Search for the cell housing the specified text and yield its (x, y) center coordinate. 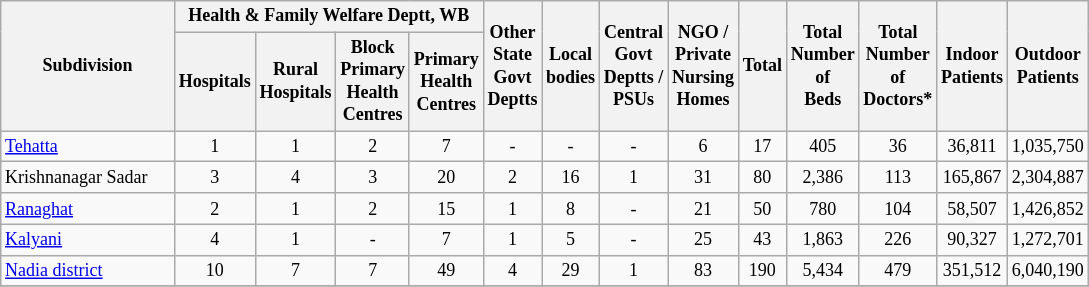
113 (898, 178)
16 (571, 178)
190 (762, 270)
Ranaghat (88, 208)
43 (762, 240)
25 (704, 240)
104 (898, 208)
Hospitals (214, 82)
OutdoorPatients (1048, 66)
Kalyani (88, 240)
83 (704, 270)
TotalNumberofBeds (822, 66)
165,867 (972, 178)
29 (571, 270)
2,304,887 (1048, 178)
Krishnanagar Sadar (88, 178)
1,035,750 (1048, 146)
2,386 (822, 178)
20 (446, 178)
405 (822, 146)
BlockPrimaryHealthCentres (373, 82)
PrimaryHealthCentres (446, 82)
RuralHospitals (296, 82)
49 (446, 270)
Health & Family Welfare Deptt, WB (328, 16)
36 (898, 146)
Tehatta (88, 146)
6,040,190 (1048, 270)
1,426,852 (1048, 208)
15 (446, 208)
Subdivision (88, 66)
80 (762, 178)
10 (214, 270)
21 (704, 208)
479 (898, 270)
5 (571, 240)
1,272,701 (1048, 240)
Localbodies (571, 66)
17 (762, 146)
90,327 (972, 240)
1,863 (822, 240)
TotalNumberofDoctors* (898, 66)
780 (822, 208)
CentralGovtDeptts /PSUs (633, 66)
58,507 (972, 208)
50 (762, 208)
Total (762, 66)
8 (571, 208)
36,811 (972, 146)
6 (704, 146)
5,434 (822, 270)
226 (898, 240)
IndoorPatients (972, 66)
NGO /PrivateNursingHomes (704, 66)
Nadia district (88, 270)
351,512 (972, 270)
31 (704, 178)
OtherStateGovtDeptts (512, 66)
